Search for the cell housing the specified text and yield its (X, Y) center coordinate. 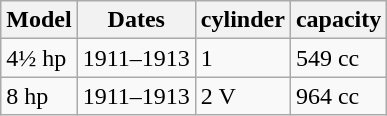
cylinder (242, 20)
Model (39, 20)
2 V (242, 96)
Dates (136, 20)
8 hp (39, 96)
4½ hp (39, 58)
964 cc (338, 96)
1 (242, 58)
capacity (338, 20)
549 cc (338, 58)
